Identify which cell holds the provided text, then report its [X, Y] central coordinate. 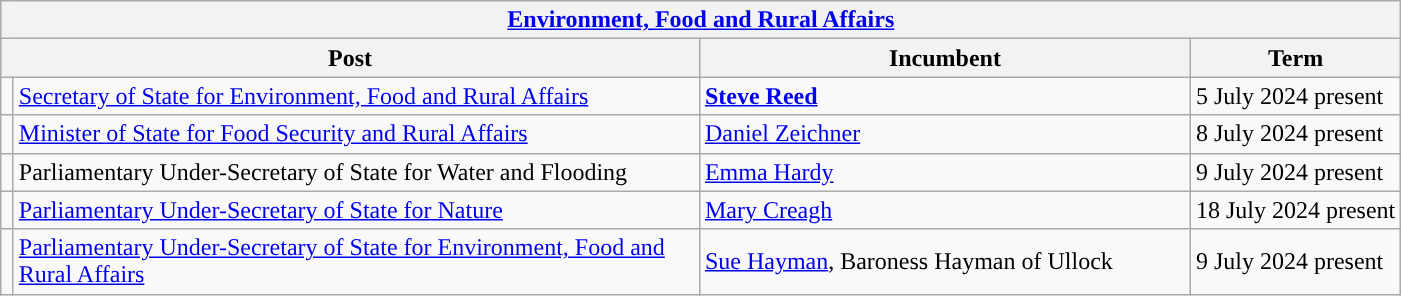
Mary Creagh [944, 210]
Minister of State for Food Security and Rural Affairs [356, 134]
Incumbent [944, 58]
8 July 2024 present [1295, 134]
5 July 2024 present [1295, 96]
18 July 2024 present [1295, 210]
Term [1295, 58]
Daniel Zeichner [944, 134]
Post [350, 58]
Emma Hardy [944, 172]
Sue Hayman, Baroness Hayman of Ullock [944, 262]
Parliamentary Under-Secretary of State for Water and Flooding [356, 172]
Environment, Food and Rural Affairs [701, 20]
Parliamentary Under-Secretary of State for Nature [356, 210]
Parliamentary Under-Secretary of State for Environment, Food and Rural Affairs [356, 262]
Steve Reed [944, 96]
Secretary of State for Environment, Food and Rural Affairs [356, 96]
